Return the (x, y) coordinate for the center point of the cell that contains the specified text.  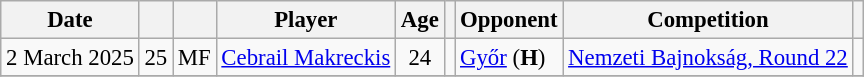
Age (420, 20)
25 (156, 58)
Nemzeti Bajnokság, Round 22 (708, 58)
MF (195, 58)
Cebrail Makreckis (306, 58)
Date (70, 20)
24 (420, 58)
Győr (H) (509, 58)
Player (306, 20)
Competition (708, 20)
Opponent (509, 20)
2 March 2025 (70, 58)
